Identify which cell holds the provided text, then report its (x, y) central coordinate. 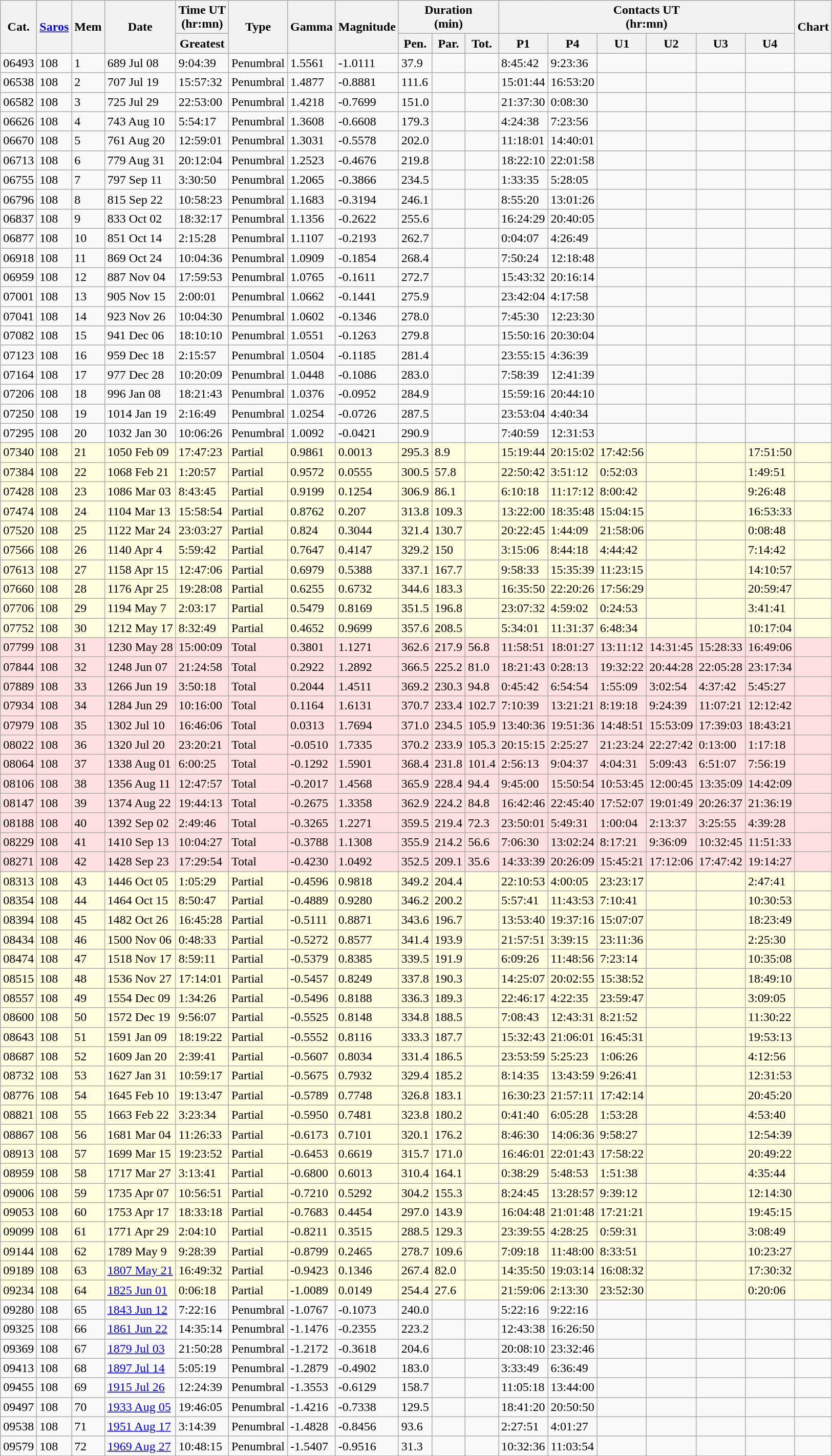
Mem (88, 27)
1.0254 (312, 414)
06670 (18, 141)
5:49:31 (572, 822)
Magnitude (367, 27)
U3 (720, 44)
46 (88, 940)
1717 Mar 27 (140, 1173)
30 (88, 628)
2:47:41 (770, 881)
3:09:05 (770, 998)
19:37:16 (572, 920)
07520 (18, 530)
193.9 (449, 940)
1.0551 (312, 336)
10:04:36 (202, 257)
1879 Jul 03 (140, 1349)
52 (88, 1056)
3:13:41 (202, 1173)
15:45:21 (622, 861)
P4 (572, 44)
20:26:37 (720, 803)
10:53:45 (622, 784)
366.5 (415, 667)
08354 (18, 901)
5:54:17 (202, 121)
359.5 (415, 822)
4:36:39 (572, 355)
-0.6800 (312, 1173)
20:59:47 (770, 589)
4:44:42 (622, 550)
09325 (18, 1329)
1176 Apr 25 (140, 589)
12 (88, 277)
-0.4676 (367, 160)
-0.0726 (367, 414)
5:22:16 (523, 1310)
Tot. (481, 44)
21 (88, 452)
209.1 (449, 861)
08474 (18, 959)
283.0 (415, 375)
0.6979 (312, 570)
3:51:12 (572, 472)
-0.7683 (312, 1212)
1753 Apr 17 (140, 1212)
3:14:39 (202, 1426)
26 (88, 550)
-0.5607 (312, 1056)
204.4 (449, 881)
4:53:40 (770, 1115)
0.8762 (312, 511)
18:43:21 (770, 725)
09280 (18, 1310)
1284 Jun 29 (140, 706)
1212 May 17 (140, 628)
188.5 (449, 1017)
11:48:56 (572, 959)
06918 (18, 257)
15:57:32 (202, 82)
07082 (18, 336)
0.8249 (367, 979)
1122 Mar 24 (140, 530)
08821 (18, 1115)
15:53:09 (671, 725)
16:04:48 (523, 1212)
0:20:06 (770, 1290)
07250 (18, 414)
11:43:53 (572, 901)
0.1164 (312, 706)
0.9818 (367, 881)
370.7 (415, 706)
7:10:39 (523, 706)
-0.2675 (312, 803)
-1.2879 (312, 1368)
1086 Mar 03 (140, 491)
1.0765 (312, 277)
-0.1346 (367, 316)
38 (88, 784)
8:17:21 (622, 842)
1.0909 (312, 257)
07799 (18, 647)
1.0092 (312, 433)
93.6 (415, 1426)
7:10:41 (622, 901)
22:50:42 (523, 472)
278.0 (415, 316)
19:23:52 (202, 1154)
111.6 (415, 82)
12:47:06 (202, 570)
287.5 (415, 414)
5:09:43 (671, 764)
17:42:56 (622, 452)
290.9 (415, 433)
8:14:35 (523, 1076)
9 (88, 219)
1.0504 (312, 355)
17:14:01 (202, 979)
-0.1086 (367, 375)
1.2892 (367, 667)
44 (88, 901)
228.4 (449, 784)
1.1683 (312, 199)
362.6 (415, 647)
230.3 (449, 686)
288.5 (415, 1232)
1.0448 (312, 375)
9:45:00 (523, 784)
08687 (18, 1056)
304.2 (415, 1193)
0.6255 (312, 589)
9:22:16 (572, 1310)
2:27:51 (523, 1426)
0.7647 (312, 550)
996 Jan 08 (140, 394)
7:06:30 (523, 842)
887 Nov 04 (140, 277)
07934 (18, 706)
2:56:13 (523, 764)
1591 Jan 09 (140, 1037)
1.5561 (312, 63)
51 (88, 1037)
219.4 (449, 822)
55 (88, 1115)
905 Nov 15 (140, 297)
21:58:06 (622, 530)
217.9 (449, 647)
11:51:33 (770, 842)
07206 (18, 394)
0.3515 (367, 1232)
0.9199 (312, 491)
71 (88, 1426)
0:28:13 (572, 667)
6:10:18 (523, 491)
-0.5578 (367, 141)
7:58:39 (523, 375)
1771 Apr 29 (140, 1232)
4:00:05 (572, 881)
U1 (622, 44)
65 (88, 1310)
3:41:41 (770, 609)
21:57:51 (523, 940)
09099 (18, 1232)
1032 Jan 30 (140, 433)
07428 (18, 491)
2:00:01 (202, 297)
19:51:36 (572, 725)
17:21:21 (622, 1212)
1068 Feb 21 (140, 472)
18:10:10 (202, 336)
4:12:56 (770, 1056)
07889 (18, 686)
1681 Mar 04 (140, 1134)
17:30:32 (770, 1271)
11:30:22 (770, 1017)
1.7694 (367, 725)
7:08:43 (523, 1017)
0.0555 (367, 472)
5:28:05 (572, 180)
2:49:46 (202, 822)
-0.5950 (312, 1115)
12:47:57 (202, 784)
0.6013 (367, 1173)
07041 (18, 316)
12:14:30 (770, 1193)
-0.8799 (312, 1251)
11:07:21 (720, 706)
29 (88, 609)
977 Dec 28 (140, 375)
183.3 (449, 589)
143.9 (449, 1212)
18:22:10 (523, 160)
47 (88, 959)
-0.1263 (367, 336)
208.5 (449, 628)
9:58:27 (622, 1134)
-0.5457 (312, 979)
-0.9423 (312, 1271)
9:04:37 (572, 764)
357.6 (415, 628)
-0.7699 (367, 102)
1:44:09 (572, 530)
7:50:24 (523, 257)
56 (88, 1134)
18:41:20 (523, 1407)
86.1 (449, 491)
725 Jul 29 (140, 102)
07706 (18, 609)
-1.4216 (312, 1407)
56.6 (481, 842)
-0.6173 (312, 1134)
66 (88, 1329)
0:04:07 (523, 238)
202.0 (415, 141)
3:39:15 (572, 940)
08271 (18, 861)
Time UT(hr:mn) (202, 17)
23:17:34 (770, 667)
1356 Aug 11 (140, 784)
10:20:09 (202, 375)
1.4877 (312, 82)
1825 Jun 01 (140, 1290)
1.2065 (312, 180)
105.3 (481, 745)
0.8871 (367, 920)
10:16:00 (202, 706)
2:25:27 (572, 745)
4:26:49 (572, 238)
180.2 (449, 1115)
13:53:40 (523, 920)
-0.6453 (312, 1154)
9:23:36 (572, 63)
1699 Mar 15 (140, 1154)
1.4218 (312, 102)
-0.1441 (367, 297)
14:31:45 (671, 647)
23:53:04 (523, 414)
8 (88, 199)
6:36:49 (572, 1368)
08959 (18, 1173)
8:32:49 (202, 628)
-0.8881 (367, 82)
12:12:42 (770, 706)
10:30:53 (770, 901)
24 (88, 511)
8:21:52 (622, 1017)
69 (88, 1387)
17:56:29 (622, 589)
16:42:46 (523, 803)
06493 (18, 63)
-0.1854 (367, 257)
341.4 (415, 940)
1266 Jun 19 (140, 686)
0.5479 (312, 609)
Greatest (202, 44)
13:44:00 (572, 1387)
323.8 (415, 1115)
1.7335 (367, 745)
17:39:03 (720, 725)
1951 Aug 17 (140, 1426)
23:39:55 (523, 1232)
08776 (18, 1095)
13:01:26 (572, 199)
15:50:16 (523, 336)
4:39:28 (770, 822)
11:18:01 (523, 141)
6:51:07 (720, 764)
14:25:07 (523, 979)
0:52:03 (622, 472)
0:38:29 (523, 1173)
0.2465 (367, 1251)
0.9861 (312, 452)
4:28:25 (572, 1232)
14:10:57 (770, 570)
43 (88, 881)
40 (88, 822)
06755 (18, 180)
189.3 (449, 998)
11 (88, 257)
1.0662 (312, 297)
12:43:38 (523, 1329)
8:33:51 (622, 1251)
7:23:14 (622, 959)
56.8 (481, 647)
2 (88, 82)
0.9699 (367, 628)
37 (88, 764)
1194 May 7 (140, 609)
22:27:42 (671, 745)
219.8 (415, 160)
84.8 (481, 803)
-0.0421 (367, 433)
1464 Oct 15 (140, 901)
18 (88, 394)
268.4 (415, 257)
Cat. (18, 27)
191.9 (449, 959)
368.4 (415, 764)
19:44:13 (202, 803)
23:11:36 (622, 940)
21:01:48 (572, 1212)
16:35:50 (523, 589)
-1.0111 (367, 63)
14:35:14 (202, 1329)
50 (88, 1017)
352.5 (415, 861)
81.0 (481, 667)
19:03:14 (572, 1271)
0.6732 (367, 589)
9:26:48 (770, 491)
233.9 (449, 745)
-0.4596 (312, 881)
22:01:58 (572, 160)
231.8 (449, 764)
0.4454 (367, 1212)
297.0 (415, 1212)
9:36:09 (671, 842)
14:48:51 (622, 725)
-0.5675 (312, 1076)
204.6 (415, 1349)
1518 Nov 17 (140, 959)
1.3031 (312, 141)
-1.1476 (312, 1329)
5:59:42 (202, 550)
8:43:45 (202, 491)
18:33:18 (202, 1212)
7 (88, 180)
10:58:23 (202, 199)
15:58:54 (202, 511)
1392 Sep 02 (140, 822)
1446 Oct 05 (140, 881)
346.2 (415, 901)
31.3 (415, 1446)
25 (88, 530)
10:17:04 (770, 628)
17 (88, 375)
17:12:06 (671, 861)
13:28:57 (572, 1193)
7:14:42 (770, 550)
1:51:38 (622, 1173)
11:31:37 (572, 628)
17:51:50 (770, 452)
0.0313 (312, 725)
171.0 (449, 1154)
12:18:48 (572, 257)
08732 (18, 1076)
23 (88, 491)
344.6 (415, 589)
17:47:23 (202, 452)
4:01:27 (572, 1426)
284.9 (415, 394)
16:24:29 (523, 219)
27.6 (449, 1290)
-0.4902 (367, 1368)
3:25:55 (720, 822)
23:23:17 (622, 881)
21:23:24 (622, 745)
15:35:39 (572, 570)
331.4 (415, 1056)
08022 (18, 745)
08106 (18, 784)
1807 May 21 (140, 1271)
53 (88, 1076)
23:42:04 (523, 297)
Duration(min) (449, 17)
5:45:27 (770, 686)
22:05:28 (720, 667)
1789 May 9 (140, 1251)
18:49:10 (770, 979)
62 (88, 1251)
22:46:17 (523, 998)
09413 (18, 1368)
12:00:45 (671, 784)
-0.1185 (367, 355)
20:22:45 (523, 530)
5:34:01 (523, 628)
9:56:07 (202, 1017)
190.3 (449, 979)
21:36:19 (770, 803)
0.8034 (367, 1056)
0:08:30 (572, 102)
-0.3788 (312, 842)
23:59:47 (622, 998)
Par. (449, 44)
09189 (18, 1271)
08867 (18, 1134)
0.1254 (367, 491)
19:01:49 (671, 803)
22:53:00 (202, 102)
151.0 (415, 102)
-0.3265 (312, 822)
20:15:02 (572, 452)
22 (88, 472)
10:04:30 (202, 316)
Type (258, 27)
21:50:28 (202, 1349)
109.3 (449, 511)
3:23:34 (202, 1115)
15:32:43 (523, 1037)
19:14:27 (770, 861)
9:04:39 (202, 63)
8:46:30 (523, 1134)
Saros (54, 27)
3:02:54 (671, 686)
17:29:54 (202, 861)
0.207 (367, 511)
281.4 (415, 355)
06837 (18, 219)
689 Jul 08 (140, 63)
0.3801 (312, 647)
1897 Jul 14 (140, 1368)
1.2271 (367, 822)
-1.0767 (312, 1310)
-0.2355 (367, 1329)
0.5292 (367, 1193)
0:06:18 (202, 1290)
315.7 (415, 1154)
183.0 (415, 1368)
343.6 (415, 920)
13:22:00 (523, 511)
07123 (18, 355)
6:00:25 (202, 764)
-0.1073 (367, 1310)
0.4652 (312, 628)
196.7 (449, 920)
11:58:51 (523, 647)
2:13:37 (671, 822)
21:59:06 (523, 1290)
1.4511 (367, 686)
129.3 (449, 1232)
0.5388 (367, 570)
1.1271 (367, 647)
2:04:10 (202, 1232)
15:38:52 (622, 979)
Pen. (415, 44)
164.1 (449, 1173)
267.4 (415, 1271)
08434 (18, 940)
8:44:18 (572, 550)
09234 (18, 1290)
365.9 (415, 784)
08229 (18, 842)
-0.0510 (312, 745)
1.2523 (312, 160)
07384 (18, 472)
64 (88, 1290)
176.2 (449, 1134)
07295 (18, 433)
15:00:09 (202, 647)
4:17:58 (572, 297)
3:33:49 (523, 1368)
1.1356 (312, 219)
369.2 (415, 686)
14:35:50 (523, 1271)
21:57:11 (572, 1095)
1572 Dec 19 (140, 1017)
-0.5496 (312, 998)
179.3 (415, 121)
20:15:15 (523, 745)
20:02:55 (572, 979)
37.9 (415, 63)
1735 Apr 07 (140, 1193)
1158 Apr 15 (140, 570)
329.2 (415, 550)
72 (88, 1446)
07844 (18, 667)
Date (140, 27)
14:42:09 (770, 784)
58 (88, 1173)
41 (88, 842)
19:32:22 (622, 667)
08313 (18, 881)
1:05:29 (202, 881)
70 (88, 1407)
4 (88, 121)
0.0013 (367, 452)
1248 Jun 07 (140, 667)
27 (88, 570)
12:59:01 (202, 141)
-0.4230 (312, 861)
15:43:32 (523, 277)
39 (88, 803)
279.8 (415, 336)
-0.7338 (367, 1407)
07660 (18, 589)
48 (88, 979)
959 Dec 18 (140, 355)
08394 (18, 920)
14:06:36 (572, 1134)
7:56:19 (770, 764)
19:53:13 (770, 1037)
08643 (18, 1037)
2:25:30 (770, 940)
0.9280 (367, 901)
1.6131 (367, 706)
0:45:42 (523, 686)
P1 (523, 44)
-0.6129 (367, 1387)
-0.8456 (367, 1426)
20:44:10 (572, 394)
16:45:28 (202, 920)
10:06:26 (202, 433)
-0.1292 (312, 764)
-0.8211 (312, 1232)
10 (88, 238)
3:08:49 (770, 1232)
295.3 (415, 452)
3:15:06 (523, 550)
200.2 (449, 901)
0.7748 (367, 1095)
0:41:40 (523, 1115)
3:50:18 (202, 686)
21:24:58 (202, 667)
0.8169 (367, 609)
14:40:01 (572, 141)
16:30:23 (523, 1095)
1536 Nov 27 (140, 979)
1627 Jan 31 (140, 1076)
351.5 (415, 609)
U2 (671, 44)
334.8 (415, 1017)
-0.4889 (312, 901)
28 (88, 589)
246.1 (415, 199)
08188 (18, 822)
0:48:33 (202, 940)
3:30:50 (202, 180)
5:05:19 (202, 1368)
4:40:34 (572, 414)
-0.2017 (312, 784)
9:28:39 (202, 1251)
16:53:20 (572, 82)
10:04:27 (202, 842)
0.2922 (312, 667)
-0.5789 (312, 1095)
13 (88, 297)
20:30:04 (572, 336)
4:37:42 (720, 686)
-0.5111 (312, 920)
0.7101 (367, 1134)
15:28:33 (720, 647)
-0.2622 (367, 219)
0.8188 (367, 998)
-1.5407 (312, 1446)
09455 (18, 1387)
329.4 (415, 1076)
743 Aug 10 (140, 121)
09053 (18, 1212)
306.9 (415, 491)
20:16:14 (572, 277)
1140 Apr 4 (140, 550)
07566 (18, 550)
06796 (18, 199)
20 (88, 433)
-0.3866 (367, 180)
0.0149 (367, 1290)
20:50:50 (572, 1407)
1861 Jun 22 (140, 1329)
130.7 (449, 530)
07979 (18, 725)
22:20:26 (572, 589)
6:09:26 (523, 959)
20:44:28 (671, 667)
9:58:33 (523, 570)
22:45:40 (572, 803)
8:24:45 (523, 1193)
320.1 (415, 1134)
35.6 (481, 861)
313.8 (415, 511)
06713 (18, 160)
1:33:35 (523, 180)
33 (88, 686)
16:26:50 (572, 1329)
-0.5379 (312, 959)
129.5 (415, 1407)
1.1308 (367, 842)
7:23:56 (572, 121)
278.7 (415, 1251)
2:16:49 (202, 414)
11:05:18 (523, 1387)
13:02:24 (572, 842)
63 (88, 1271)
12:54:39 (770, 1134)
-0.3618 (367, 1349)
2:39:41 (202, 1056)
22:01:43 (572, 1154)
1428 Sep 23 (140, 861)
14 (88, 316)
1:53:28 (622, 1115)
4:59:02 (572, 609)
15:01:44 (523, 82)
8:00:42 (622, 491)
10:23:27 (770, 1251)
-0.6608 (367, 121)
1.3358 (367, 803)
23:20:21 (202, 745)
3 (88, 102)
185.2 (449, 1076)
07340 (18, 452)
23:53:59 (523, 1056)
186.5 (449, 1056)
15:50:54 (572, 784)
14:33:39 (523, 861)
0.7481 (367, 1115)
23:32:46 (572, 1349)
1:20:57 (202, 472)
82.0 (449, 1271)
1374 Aug 22 (140, 803)
0.1346 (367, 1271)
0:13:00 (720, 745)
8:45:42 (523, 63)
10:32:36 (523, 1446)
18:35:48 (572, 511)
94.8 (481, 686)
20:40:05 (572, 219)
19:28:08 (202, 589)
20:49:22 (770, 1154)
797 Sep 11 (140, 180)
49 (88, 998)
06626 (18, 121)
12:43:31 (572, 1017)
15:04:15 (622, 511)
333.3 (415, 1037)
0.824 (312, 530)
5:48:53 (572, 1173)
13:40:36 (523, 725)
1:17:18 (770, 745)
22:10:53 (523, 881)
21:37:30 (523, 102)
18:23:49 (770, 920)
11:26:33 (202, 1134)
36 (88, 745)
19:46:05 (202, 1407)
707 Jul 19 (140, 82)
275.9 (415, 297)
12:24:39 (202, 1387)
60 (88, 1212)
8:19:18 (622, 706)
1:49:51 (770, 472)
09538 (18, 1426)
17:59:53 (202, 277)
0.6619 (367, 1154)
-1.0089 (312, 1290)
214.2 (449, 842)
57.8 (449, 472)
869 Oct 24 (140, 257)
1050 Feb 09 (140, 452)
20:26:09 (572, 861)
23:50:01 (523, 822)
2:13:30 (572, 1290)
339.5 (415, 959)
1.5901 (367, 764)
08600 (18, 1017)
0:59:31 (622, 1232)
18:32:17 (202, 219)
371.0 (415, 725)
16:53:33 (770, 511)
U4 (770, 44)
54 (88, 1095)
13:43:59 (572, 1076)
19 (88, 414)
Chart (813, 27)
8:55:20 (523, 199)
42 (88, 861)
254.4 (415, 1290)
5:57:41 (523, 901)
7:45:30 (523, 316)
1843 Jun 12 (140, 1310)
10:35:08 (770, 959)
15:07:07 (622, 920)
9:39:12 (622, 1193)
336.3 (415, 998)
1 (88, 63)
08064 (18, 764)
15:59:16 (523, 394)
09369 (18, 1349)
08913 (18, 1154)
9:24:39 (671, 706)
23:55:15 (523, 355)
11:48:00 (572, 1251)
16:46:06 (202, 725)
1.1107 (312, 238)
272.7 (415, 277)
2:03:17 (202, 609)
0.8385 (367, 959)
1933 Aug 05 (140, 1407)
8.9 (449, 452)
45 (88, 920)
1:55:09 (622, 686)
10:56:51 (202, 1193)
300.5 (415, 472)
1:00:04 (622, 822)
5 (88, 141)
6:48:34 (622, 628)
851 Oct 14 (140, 238)
20:12:04 (202, 160)
0.8577 (367, 940)
68 (88, 1368)
35 (88, 725)
9:26:41 (622, 1076)
16:49:32 (202, 1271)
105.9 (481, 725)
196.8 (449, 609)
06959 (18, 277)
1645 Feb 10 (140, 1095)
4:22:35 (572, 998)
10:32:45 (720, 842)
1482 Oct 26 (140, 920)
1338 Aug 01 (140, 764)
355.9 (415, 842)
761 Aug 20 (140, 141)
0.2044 (312, 686)
1.0602 (312, 316)
10:48:15 (202, 1446)
158.7 (415, 1387)
11:23:15 (622, 570)
32 (88, 667)
1.0492 (367, 861)
4:24:38 (523, 121)
09006 (18, 1193)
94.4 (481, 784)
-1.2172 (312, 1349)
0.8148 (367, 1017)
11:03:54 (572, 1446)
-1.3553 (312, 1387)
15:19:44 (523, 452)
1:34:26 (202, 998)
349.2 (415, 881)
57 (88, 1154)
0.3044 (367, 530)
8:59:11 (202, 959)
07474 (18, 511)
13:35:09 (720, 784)
0.7932 (367, 1076)
17:52:07 (622, 803)
233.4 (449, 706)
23:03:27 (202, 530)
262.7 (415, 238)
102.7 (481, 706)
0.4147 (367, 550)
109.6 (449, 1251)
240.0 (415, 1310)
370.2 (415, 745)
08147 (18, 803)
0:24:53 (622, 609)
17:58:22 (622, 1154)
20:08:10 (523, 1349)
255.6 (415, 219)
18:01:27 (572, 647)
11:17:12 (572, 491)
6:54:54 (572, 686)
16 (88, 355)
1.4568 (367, 784)
20:45:20 (770, 1095)
34 (88, 706)
1014 Jan 19 (140, 414)
815 Sep 22 (140, 199)
923 Nov 26 (140, 316)
10:59:17 (202, 1076)
187.7 (449, 1037)
326.8 (415, 1095)
7:40:59 (523, 433)
17:42:14 (622, 1095)
1663 Feb 22 (140, 1115)
1:06:26 (622, 1056)
09144 (18, 1251)
19:45:15 (770, 1212)
72.3 (481, 822)
-1.4828 (312, 1426)
1915 Jul 26 (140, 1387)
1230 May 28 (140, 647)
362.9 (415, 803)
09497 (18, 1407)
06877 (18, 238)
0.9572 (312, 472)
19:13:47 (202, 1095)
23:07:32 (523, 609)
2:15:28 (202, 238)
1302 Jul 10 (140, 725)
223.2 (415, 1329)
16:08:32 (622, 1271)
Gamma (312, 27)
4:35:44 (770, 1173)
06538 (18, 82)
941 Dec 06 (140, 336)
0.8116 (367, 1037)
59 (88, 1193)
Contacts UT(hr:mn) (647, 17)
13:21:21 (572, 706)
225.2 (449, 667)
150 (449, 550)
8:50:47 (202, 901)
1320 Jul 20 (140, 745)
1.3608 (312, 121)
61 (88, 1232)
337.1 (415, 570)
07164 (18, 375)
4:04:31 (622, 764)
-0.5552 (312, 1037)
6 (88, 160)
1609 Jan 20 (140, 1056)
-0.3194 (367, 199)
-0.0952 (367, 394)
7:09:18 (523, 1251)
7:22:16 (202, 1310)
08515 (18, 979)
-0.5272 (312, 940)
224.2 (449, 803)
1.0376 (312, 394)
2:15:57 (202, 355)
101.4 (481, 764)
67 (88, 1349)
13:11:12 (622, 647)
06582 (18, 102)
07001 (18, 297)
155.3 (449, 1193)
31 (88, 647)
1104 Mar 13 (140, 511)
16:45:31 (622, 1037)
1554 Dec 09 (140, 998)
6:05:28 (572, 1115)
16:49:06 (770, 647)
337.8 (415, 979)
07613 (18, 570)
12:23:30 (572, 316)
18:19:22 (202, 1037)
15 (88, 336)
07752 (18, 628)
1410 Sep 13 (140, 842)
08557 (18, 998)
21:06:01 (572, 1037)
1969 Aug 27 (140, 1446)
183.1 (449, 1095)
-0.1611 (367, 277)
-0.9516 (367, 1446)
16:46:01 (523, 1154)
779 Aug 31 (140, 160)
310.4 (415, 1173)
1500 Nov 06 (140, 940)
12:41:39 (572, 375)
321.4 (415, 530)
-0.5525 (312, 1017)
0:08:48 (770, 530)
-0.2193 (367, 238)
17:47:42 (720, 861)
167.7 (449, 570)
09579 (18, 1446)
-0.7210 (312, 1193)
833 Oct 02 (140, 219)
23:52:30 (622, 1290)
5:25:23 (572, 1056)
